Scan for the cell matching the given text and deliver its [x, y] coordinate at center. 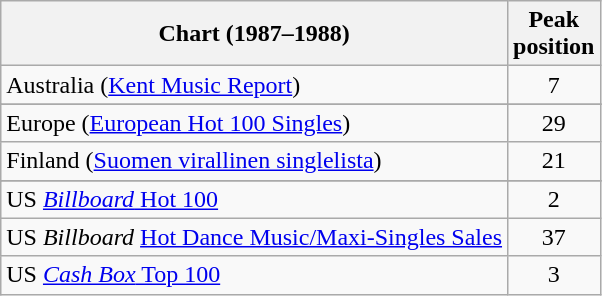
3 [554, 275]
Peakposition [554, 34]
US Billboard Hot Dance Music/Maxi-Singles Sales [254, 237]
Australia (Kent Music Report) [254, 85]
Chart (1987–1988) [254, 34]
US Billboard Hot 100 [254, 199]
21 [554, 161]
7 [554, 85]
2 [554, 199]
Finland (Suomen virallinen singlelista) [254, 161]
US Cash Box Top 100 [254, 275]
37 [554, 237]
Europe (European Hot 100 Singles) [254, 123]
29 [554, 123]
